Return the (X, Y) coordinate for the center point of the cell that contains the specified text.  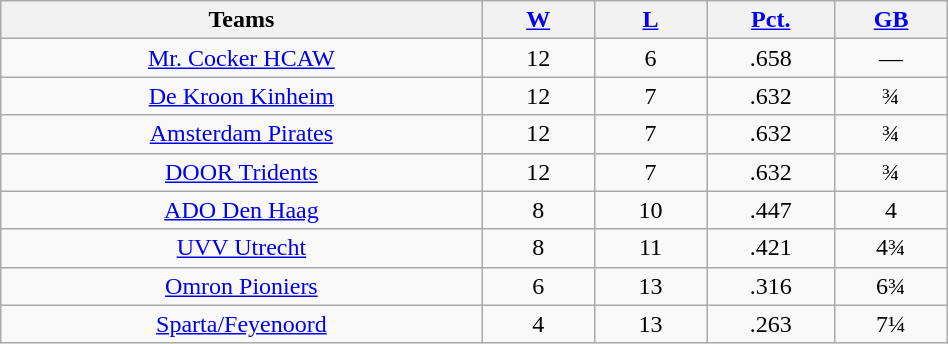
.421 (771, 248)
6¾ (891, 286)
DOOR Tridents (242, 172)
.658 (771, 58)
10 (650, 210)
11 (650, 248)
Omron Pioniers (242, 286)
4¾ (891, 248)
Teams (242, 20)
Mr. Cocker HCAW (242, 58)
.263 (771, 324)
.316 (771, 286)
GB (891, 20)
ADO Den Haag (242, 210)
.447 (771, 210)
L (650, 20)
7¼ (891, 324)
UVV Utrecht (242, 248)
Pct. (771, 20)
— (891, 58)
W (538, 20)
De Kroon Kinheim (242, 96)
Amsterdam Pirates (242, 134)
Sparta/Feyenoord (242, 324)
